Identify which cell holds the provided text, then report its (X, Y) central coordinate. 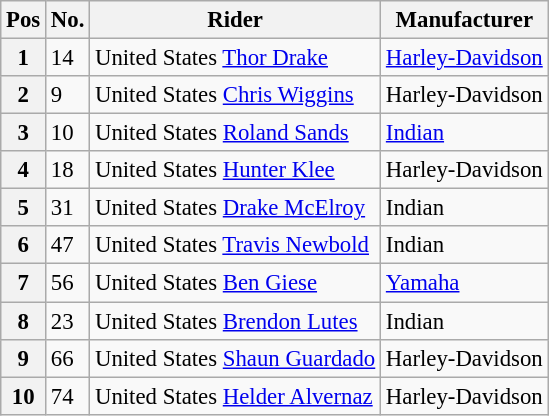
1 (24, 58)
23 (68, 321)
4 (24, 170)
8 (24, 321)
United States Hunter Klee (236, 170)
United States Thor Drake (236, 58)
United States Drake McElroy (236, 208)
United States Ben Giese (236, 283)
2 (24, 95)
No. (68, 20)
Rider (236, 20)
5 (24, 208)
18 (68, 170)
United States Chris Wiggins (236, 95)
United States Travis Newbold (236, 245)
56 (68, 283)
United States Shaun Guardado (236, 358)
Manufacturer (464, 20)
Pos (24, 20)
7 (24, 283)
14 (68, 58)
Yamaha (464, 283)
6 (24, 245)
47 (68, 245)
United States Roland Sands (236, 133)
United States Helder Alvernaz (236, 396)
31 (68, 208)
3 (24, 133)
74 (68, 396)
United States Brendon Lutes (236, 321)
66 (68, 358)
